Provide the [X, Y] coordinate of the cell's center where the given text is located.  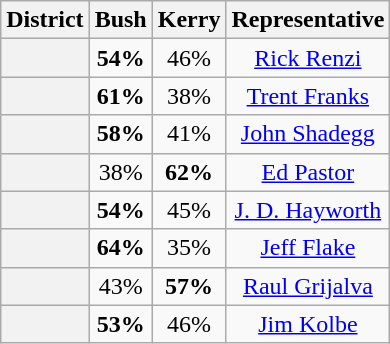
45% [189, 210]
District [45, 20]
John Shadegg [308, 134]
61% [120, 96]
64% [120, 248]
Raul Grijalva [308, 286]
57% [189, 286]
35% [189, 248]
Kerry [189, 20]
58% [120, 134]
Jeff Flake [308, 248]
41% [189, 134]
Jim Kolbe [308, 324]
Rick Renzi [308, 58]
53% [120, 324]
J. D. Hayworth [308, 210]
62% [189, 172]
Trent Franks [308, 96]
43% [120, 286]
Ed Pastor [308, 172]
Bush [120, 20]
Representative [308, 20]
